Locate the cell with the specified text and output its [X, Y] center coordinate. 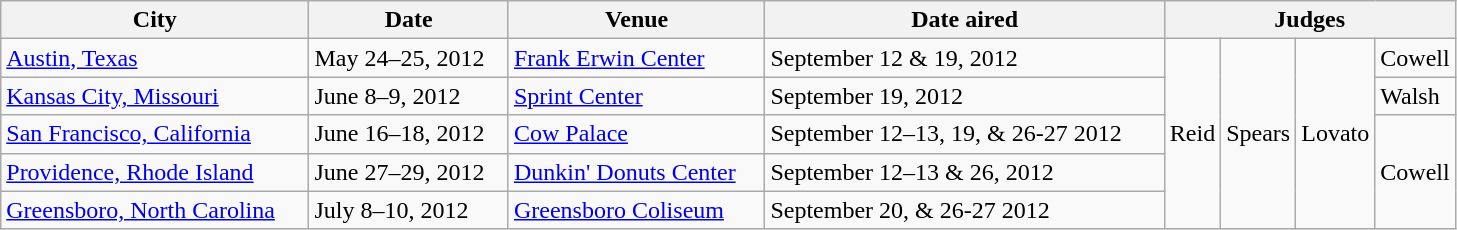
San Francisco, California [155, 134]
September 20, & 26-27 2012 [964, 210]
Dunkin' Donuts Center [636, 172]
Judges [1310, 20]
Venue [636, 20]
Spears [1258, 134]
Walsh [1415, 96]
September 19, 2012 [964, 96]
June 27–29, 2012 [409, 172]
Austin, Texas [155, 58]
June 16–18, 2012 [409, 134]
September 12–13 & 26, 2012 [964, 172]
Frank Erwin Center [636, 58]
September 12–13, 19, & 26-27 2012 [964, 134]
Lovato [1336, 134]
Greensboro Coliseum [636, 210]
Date aired [964, 20]
May 24–25, 2012 [409, 58]
June 8–9, 2012 [409, 96]
Reid [1192, 134]
Cow Palace [636, 134]
City [155, 20]
Greensboro, North Carolina [155, 210]
Date [409, 20]
Providence, Rhode Island [155, 172]
Sprint Center [636, 96]
Kansas City, Missouri [155, 96]
July 8–10, 2012 [409, 210]
September 12 & 19, 2012 [964, 58]
